Capture the cell that displays the provided text and extract its (x, y) central coordinate. 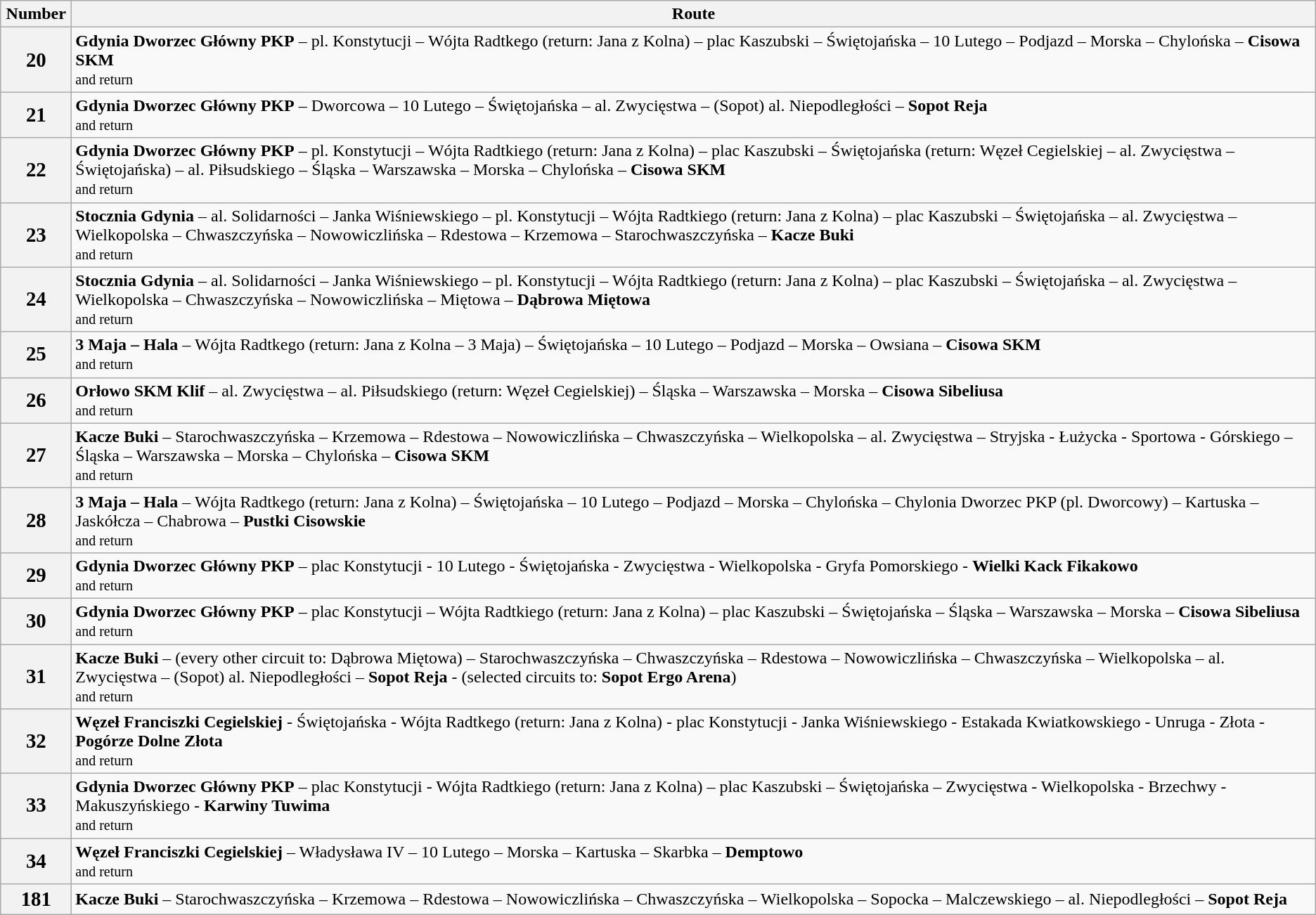
31 (37, 676)
Gdynia Dworzec Główny PKP – Dworcowa – 10 Lutego – Świętojańska – al. Zwycięstwa – (Sopot) al. Niepodległości – Sopot Rejaand return (693, 115)
34 (37, 862)
23 (37, 235)
29 (37, 575)
28 (37, 520)
20 (37, 60)
181 (37, 900)
26 (37, 401)
25 (37, 354)
3 Maja – Hala – Wójta Radtkego (return: Jana z Kolna – 3 Maja) – Świętojańska – 10 Lutego – Podjazd – Morska – Owsiana – Cisowa SKMand return (693, 354)
24 (37, 299)
30 (37, 621)
Orłowo SKM Klif – al. Zwycięstwa – al. Piłsudskiego (return: Węzeł Cegielskiej) – Śląska – Warszawska – Morska – Cisowa Sibeliusaand return (693, 401)
Route (693, 14)
Węzeł Franciszki Cegielskiej – Władysława IV – 10 Lutego – Morska – Kartuska – Skarbka – Demptowoand return (693, 862)
33 (37, 806)
22 (37, 170)
27 (37, 455)
Number (37, 14)
21 (37, 115)
32 (37, 741)
